Return (x, y) of the center of cell containing provided text 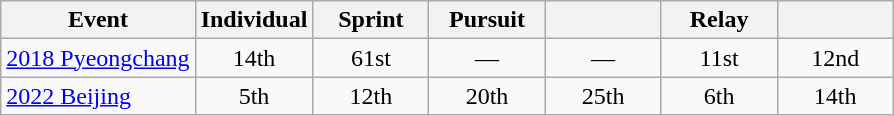
61st (371, 58)
11st (719, 58)
12nd (835, 58)
6th (719, 96)
25th (603, 96)
Pursuit (487, 20)
5th (254, 96)
2018 Pyeongchang (98, 58)
Event (98, 20)
Individual (254, 20)
20th (487, 96)
Sprint (371, 20)
12th (371, 96)
Relay (719, 20)
2022 Beijing (98, 96)
